Output the [X, Y] coordinate of the center of the cell containing the given text.  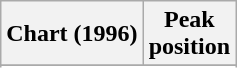
Peakposition [189, 34]
Chart (1996) [72, 34]
